Search for the cell housing the specified text and yield its (x, y) center coordinate. 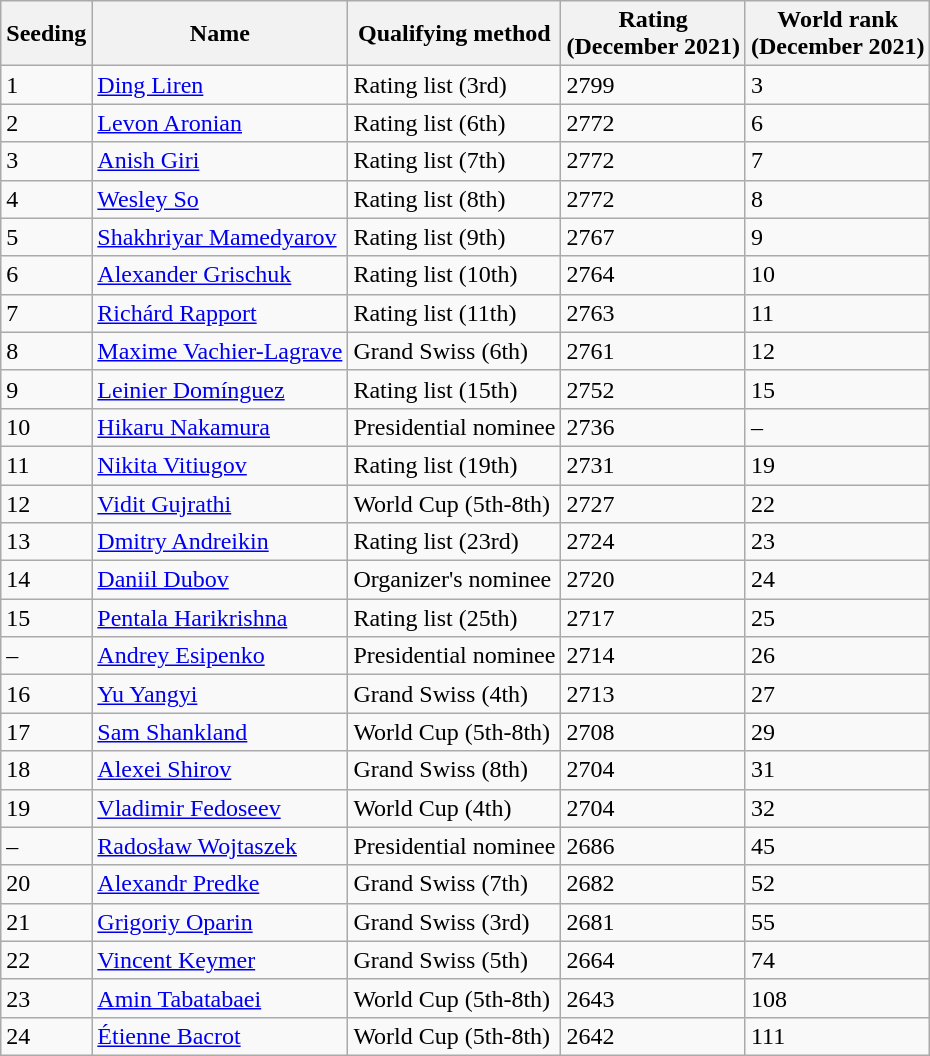
2643 (654, 998)
Alexandr Predke (220, 884)
Anish Giri (220, 161)
2714 (654, 656)
16 (46, 694)
2682 (654, 884)
2724 (654, 542)
108 (838, 998)
Richárd Rapport (220, 313)
31 (838, 770)
Ding Liren (220, 85)
Rating list (11th) (454, 313)
Étienne Bacrot (220, 1036)
Wesley So (220, 199)
Name (220, 34)
26 (838, 656)
Radosław Wojtaszek (220, 846)
20 (46, 884)
Rating list (23rd) (454, 542)
Vidit Gujrathi (220, 503)
Rating(December 2021) (654, 34)
Rating list (6th) (454, 123)
2642 (654, 1036)
45 (838, 846)
111 (838, 1036)
1 (46, 85)
Dmitry Andreikin (220, 542)
Rating list (9th) (454, 237)
Rating list (3rd) (454, 85)
2681 (654, 922)
Grand Swiss (4th) (454, 694)
Grand Swiss (6th) (454, 351)
Shakhriyar Mamedyarov (220, 237)
2686 (654, 846)
Andrey Esipenko (220, 656)
Alexei Shirov (220, 770)
Rating list (8th) (454, 199)
World rank(December 2021) (838, 34)
5 (46, 237)
21 (46, 922)
Grand Swiss (7th) (454, 884)
Rating list (10th) (454, 275)
4 (46, 199)
2736 (654, 427)
18 (46, 770)
Yu Yangyi (220, 694)
2727 (654, 503)
Organizer's nominee (454, 580)
Vladimir Fedoseev (220, 808)
17 (46, 732)
2713 (654, 694)
World Cup (4th) (454, 808)
Sam Shankland (220, 732)
Rating list (19th) (454, 465)
Rating list (7th) (454, 161)
Hikaru Nakamura (220, 427)
Grigoriy Oparin (220, 922)
Amin Tabatabaei (220, 998)
2767 (654, 237)
Rating list (15th) (454, 389)
2799 (654, 85)
Grand Swiss (3rd) (454, 922)
2761 (654, 351)
2752 (654, 389)
Grand Swiss (8th) (454, 770)
74 (838, 960)
2731 (654, 465)
32 (838, 808)
Qualifying method (454, 34)
2717 (654, 618)
2664 (654, 960)
Levon Aronian (220, 123)
27 (838, 694)
Alexander Grischuk (220, 275)
Rating list (25th) (454, 618)
Pentala Harikrishna (220, 618)
13 (46, 542)
Seeding (46, 34)
2708 (654, 732)
Leinier Domínguez (220, 389)
Grand Swiss (5th) (454, 960)
14 (46, 580)
55 (838, 922)
29 (838, 732)
Maxime Vachier-Lagrave (220, 351)
52 (838, 884)
Daniil Dubov (220, 580)
2763 (654, 313)
Vincent Keymer (220, 960)
2 (46, 123)
2764 (654, 275)
2720 (654, 580)
25 (838, 618)
Nikita Vitiugov (220, 465)
